Capture the cell that displays the provided text and extract its (x, y) central coordinate. 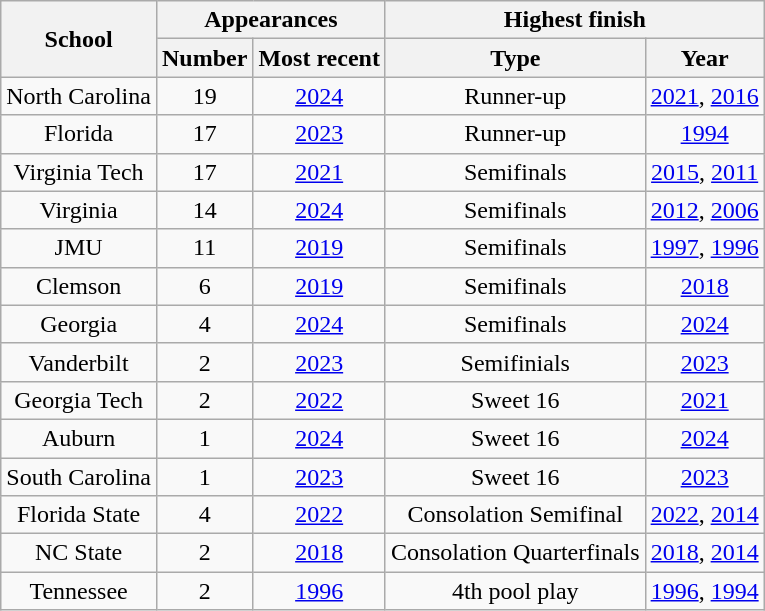
Auburn (79, 438)
2012, 2006 (704, 210)
4th pool play (515, 591)
Semifinials (515, 362)
Tennessee (79, 591)
Appearances (270, 20)
Consolation Semifinal (515, 515)
Number (204, 58)
Virginia (79, 210)
Florida (79, 134)
NC State (79, 553)
Virginia Tech (79, 172)
Year (704, 58)
Vanderbilt (79, 362)
North Carolina (79, 96)
Georgia Tech (79, 400)
14 (204, 210)
2018, 2014 (704, 553)
Clemson (79, 286)
1997, 1996 (704, 248)
2022, 2014 (704, 515)
11 (204, 248)
19 (204, 96)
Consolation Quarterfinals (515, 553)
Highest finish (574, 20)
Type (515, 58)
1996 (320, 591)
Most recent (320, 58)
2021, 2016 (704, 96)
School (79, 39)
1996, 1994 (704, 591)
1994 (704, 134)
Florida State (79, 515)
Georgia (79, 324)
South Carolina (79, 477)
2015, 2011 (704, 172)
JMU (79, 248)
6 (204, 286)
